For the text-containing cell, return its midpoint in [x, y] coordinate format. 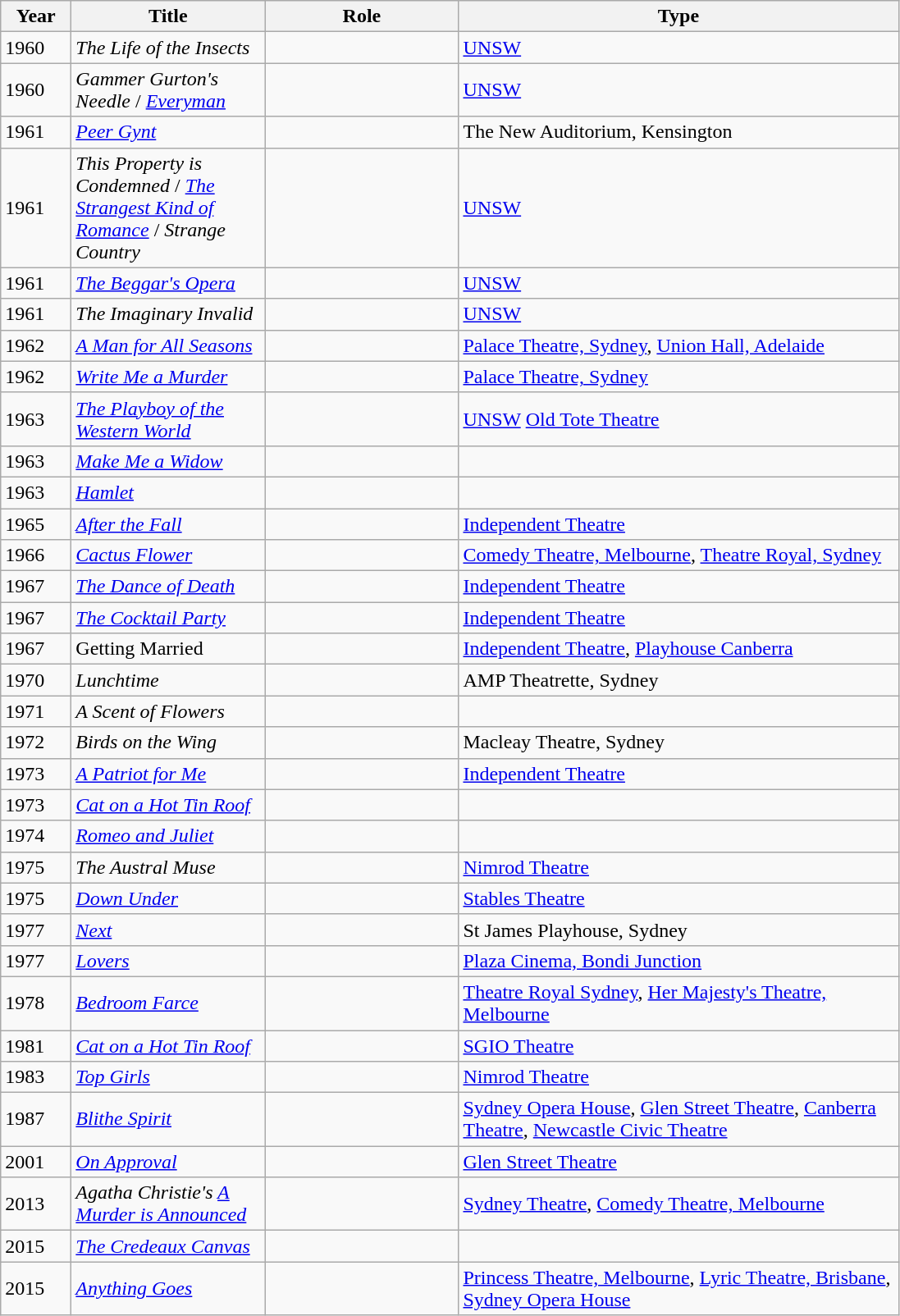
UNSW Old Tote Theatre [678, 418]
1970 [36, 680]
Birds on the Wing [168, 743]
Write Me a Murder [168, 377]
A Patriot for Me [168, 774]
The Credeaux Canvas [168, 1246]
Lunchtime [168, 680]
Macleay Theatre, Sydney [678, 743]
On Approval [168, 1162]
A Scent of Flowers [168, 711]
1987 [36, 1119]
1978 [36, 1003]
Top Girls [168, 1077]
1974 [36, 836]
Title [168, 16]
Comedy Theatre, Melbourne, Theatre Royal, Sydney [678, 555]
Bedroom Farce [168, 1003]
Getting Married [168, 649]
The New Auditorium, Kensington [678, 132]
Make Me a Widow [168, 461]
Plaza Cinema, Bondi Junction [678, 961]
Glen Street Theatre [678, 1162]
After the Fall [168, 524]
Role [362, 16]
Independent Theatre, Playhouse Canberra [678, 649]
The Dance of Death [168, 587]
Sydney Theatre, Comedy Theatre, Melbourne [678, 1204]
The Life of the Insects [168, 48]
The Beggar's Opera [168, 283]
Year [36, 16]
Peer Gynt [168, 132]
Gammer Gurton's Needle / Everyman [168, 90]
AMP Theatrette, Sydney [678, 680]
1966 [36, 555]
2013 [36, 1204]
Theatre Royal Sydney, Her Majesty's Theatre, Melbourne [678, 1003]
Sydney Opera House, Glen Street Theatre, Canberra Theatre, Newcastle Civic Theatre [678, 1119]
Stables Theatre [678, 898]
2001 [36, 1162]
Down Under [168, 898]
The Cocktail Party [168, 618]
1965 [36, 524]
1971 [36, 711]
A Man for All Seasons [168, 345]
Next [168, 930]
1972 [36, 743]
SGIO Theatre [678, 1046]
The Playboy of the Western World [168, 418]
Anything Goes [168, 1288]
Type [678, 16]
1981 [36, 1046]
St James Playhouse, Sydney [678, 930]
Palace Theatre, Sydney, Union Hall, Adelaide [678, 345]
Palace Theatre, Sydney [678, 377]
Blithe Spirit [168, 1119]
Cactus Flower [168, 555]
Agatha Christie's A Murder is Announced [168, 1204]
Lovers [168, 961]
1983 [36, 1077]
Princess Theatre, Melbourne, Lyric Theatre, Brisbane, Sydney Opera House [678, 1288]
Romeo and Juliet [168, 836]
Hamlet [168, 492]
This Property is Condemned / The Strangest Kind of Romance / Strange Country [168, 208]
The Austral Muse [168, 867]
The Imaginary Invalid [168, 314]
